Return the (X, Y) coordinate for the center point of the cell that contains the specified text.  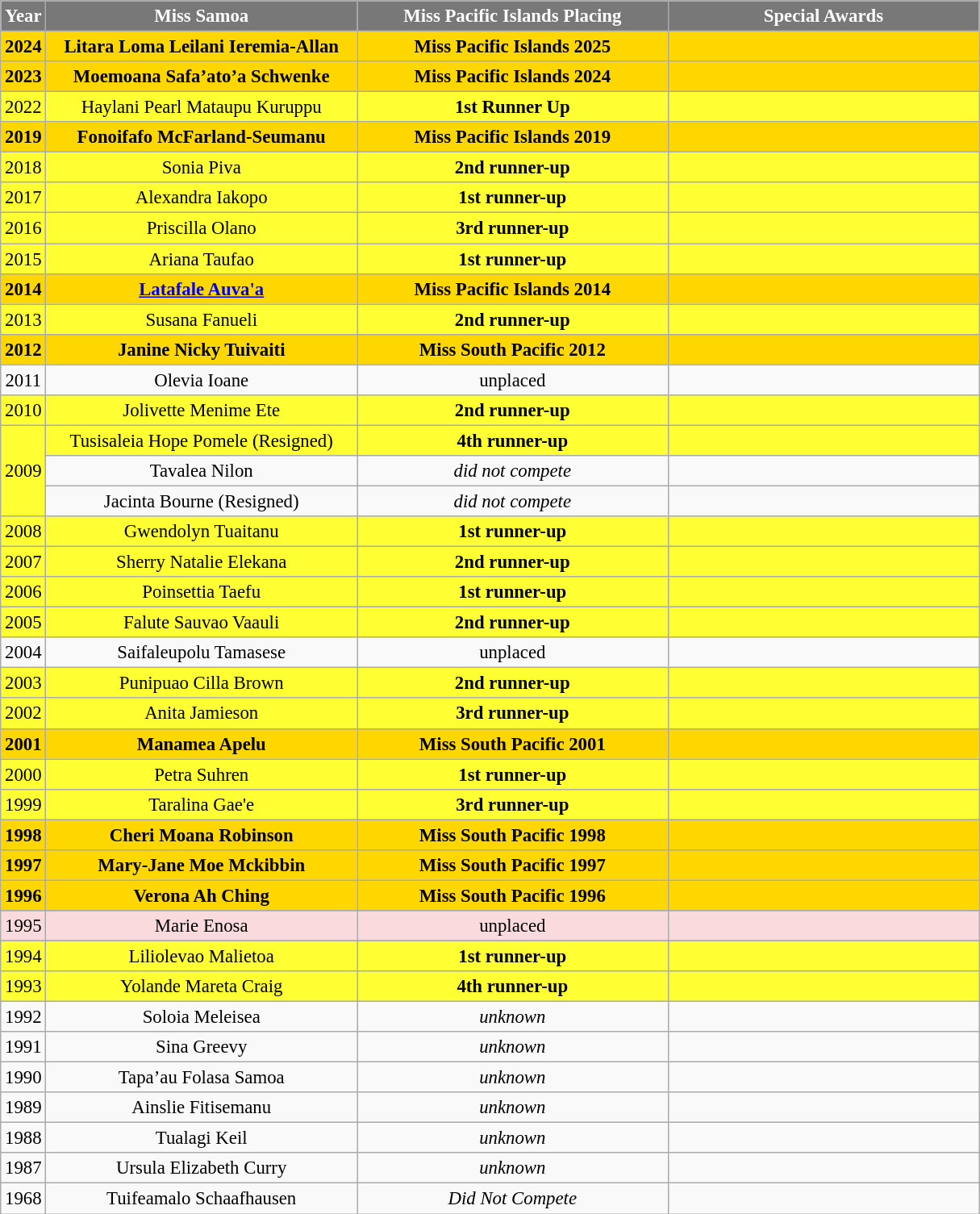
2005 (23, 623)
2019 (23, 137)
Miss South Pacific 1996 (512, 895)
2001 (23, 744)
Fonoifafo McFarland-Seumanu (202, 137)
Soloia Meleisea (202, 1017)
Ursula Elizabeth Curry (202, 1169)
2000 (23, 774)
2022 (23, 107)
Tuifeamalo Schaafhausen (202, 1199)
Mary-Jane Moe Mckibbin (202, 866)
Sherry Natalie Elekana (202, 562)
Miss South Pacific 2012 (512, 349)
2003 (23, 683)
1988 (23, 1138)
Gwendolyn Tuaitanu (202, 532)
Latafale Auva'a (202, 289)
Taralina Gae'e (202, 804)
2016 (23, 228)
Tualagi Keil (202, 1138)
Olevia Ioane (202, 380)
Miss South Pacific 2001 (512, 744)
1997 (23, 866)
2023 (23, 77)
2014 (23, 289)
Jacinta Bourne (Resigned) (202, 501)
1993 (23, 987)
2008 (23, 532)
2013 (23, 319)
2010 (23, 411)
Jolivette Menime Ete (202, 411)
1990 (23, 1078)
Did Not Compete (512, 1199)
Ainslie Fitisemanu (202, 1108)
1987 (23, 1169)
Yolande Mareta Craig (202, 987)
Moemoana Safa’ato’a Schwenke (202, 77)
Liliolevao Malietoa (202, 956)
Saifaleupolu Tamasese (202, 653)
Miss South Pacific 1998 (512, 835)
1991 (23, 1047)
2024 (23, 47)
Tavalea Nilon (202, 471)
Cheri Moana Robinson (202, 835)
1998 (23, 835)
Sonia Piva (202, 168)
Tusisaleia Hope Pomele (Resigned) (202, 440)
Litara Loma Leilani Ieremia-Allan (202, 47)
2017 (23, 198)
Manamea Apelu (202, 744)
2011 (23, 380)
2002 (23, 714)
Year (23, 16)
Falute Sauvao Vaauli (202, 623)
Janine Nicky Tuivaiti (202, 349)
2004 (23, 653)
Ariana Taufao (202, 259)
Poinsettia Taefu (202, 592)
1989 (23, 1108)
Haylani Pearl Mataupu Kuruppu (202, 107)
2015 (23, 259)
Tapa’au Folasa Samoa (202, 1078)
Punipuao Cilla Brown (202, 683)
Sina Greevy (202, 1047)
Miss Pacific Islands 2024 (512, 77)
1992 (23, 1017)
1999 (23, 804)
1968 (23, 1199)
2007 (23, 562)
Special Awards (824, 16)
Marie Enosa (202, 926)
1995 (23, 926)
Verona Ah Ching (202, 895)
Anita Jamieson (202, 714)
Miss South Pacific 1997 (512, 866)
Miss Pacific Islands 2014 (512, 289)
Miss Samoa (202, 16)
Alexandra Iakopo (202, 198)
2012 (23, 349)
Miss Pacific Islands 2025 (512, 47)
2009 (23, 471)
1994 (23, 956)
1st Runner Up (512, 107)
Priscilla Olano (202, 228)
2018 (23, 168)
Miss Pacific Islands 2019 (512, 137)
2006 (23, 592)
1996 (23, 895)
Petra Suhren (202, 774)
Susana Fanueli (202, 319)
Miss Pacific Islands Placing (512, 16)
